Capture the cell that displays the provided text and extract its (x, y) central coordinate. 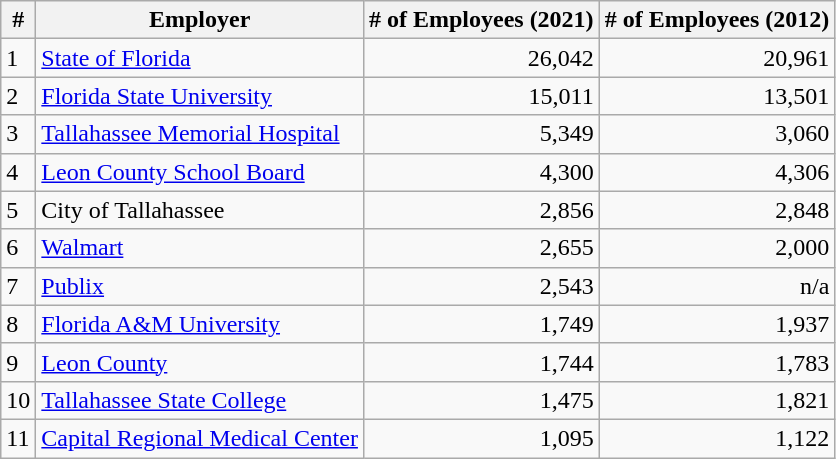
26,042 (481, 58)
6 (18, 248)
1 (18, 58)
5 (18, 210)
Leon County (200, 362)
2,848 (717, 210)
n/a (717, 286)
4 (18, 172)
# (18, 20)
Leon County School Board (200, 172)
Walmart (200, 248)
8 (18, 324)
1,122 (717, 438)
Capital Regional Medical Center (200, 438)
2,655 (481, 248)
Employer (200, 20)
5,349 (481, 134)
1,744 (481, 362)
# of Employees (2021) (481, 20)
7 (18, 286)
Florida A&M University (200, 324)
13,501 (717, 96)
1,475 (481, 400)
3 (18, 134)
Tallahassee Memorial Hospital (200, 134)
Florida State University (200, 96)
10 (18, 400)
1,821 (717, 400)
15,011 (481, 96)
9 (18, 362)
3,060 (717, 134)
2,543 (481, 286)
1,937 (717, 324)
City of Tallahassee (200, 210)
4,306 (717, 172)
2,000 (717, 248)
Publix (200, 286)
2,856 (481, 210)
Tallahassee State College (200, 400)
State of Florida (200, 58)
4,300 (481, 172)
2 (18, 96)
1,749 (481, 324)
20,961 (717, 58)
11 (18, 438)
# of Employees (2012) (717, 20)
1,783 (717, 362)
1,095 (481, 438)
